Return the (X, Y) coordinate for the center point of the cell that contains the specified text.  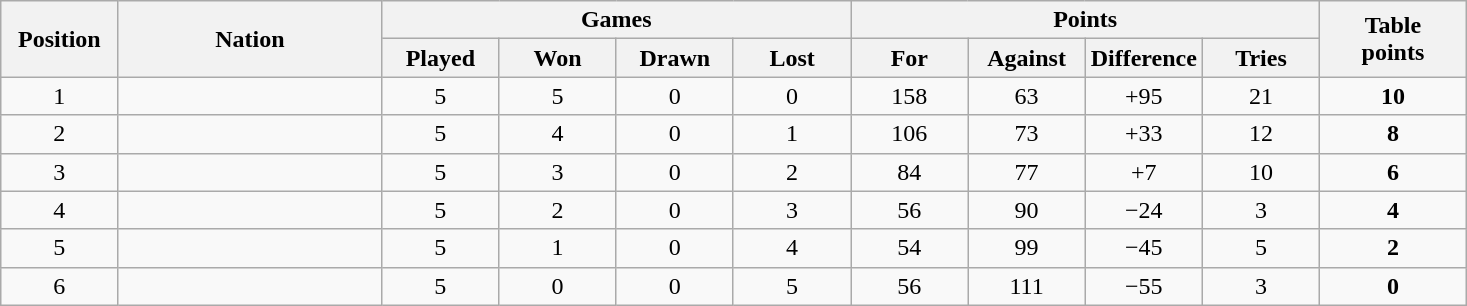
Won (558, 58)
Points (1086, 20)
158 (910, 96)
Against (1026, 58)
Games (616, 20)
21 (1260, 96)
Played (440, 58)
Tablepoints (1394, 39)
Position (60, 39)
99 (1026, 248)
Lost (792, 58)
106 (910, 134)
90 (1026, 210)
111 (1026, 286)
−24 (1144, 210)
+33 (1144, 134)
63 (1026, 96)
84 (910, 172)
Nation (250, 39)
+95 (1144, 96)
For (910, 58)
Difference (1144, 58)
−45 (1144, 248)
−55 (1144, 286)
Drawn (674, 58)
73 (1026, 134)
Tries (1260, 58)
54 (910, 248)
12 (1260, 134)
+7 (1144, 172)
77 (1026, 172)
8 (1394, 134)
